Pinpoint the cell where the given text exists, returning its (x, y) midpoint coordinate. 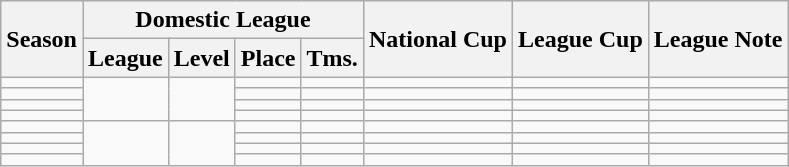
League (125, 58)
League Note (718, 39)
Tms. (332, 58)
League Cup (581, 39)
Domestic League (222, 20)
National Cup (438, 39)
Level (202, 58)
Season (42, 39)
Place (268, 58)
